Scan for the cell matching the given text and deliver its [x, y] coordinate at center. 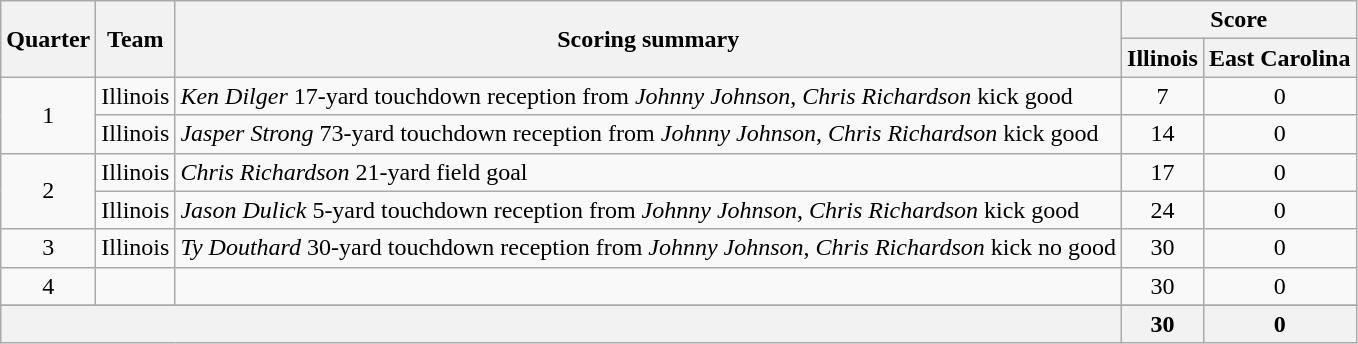
1 [48, 115]
Scoring summary [648, 39]
Quarter [48, 39]
17 [1163, 172]
East Carolina [1280, 58]
Team [136, 39]
Ty Douthard 30-yard touchdown reception from Johnny Johnson, Chris Richardson kick no good [648, 248]
Jason Dulick 5-yard touchdown reception from Johnny Johnson, Chris Richardson kick good [648, 210]
3 [48, 248]
Chris Richardson 21-yard field goal [648, 172]
4 [48, 286]
Score [1239, 20]
Ken Dilger 17-yard touchdown reception from Johnny Johnson, Chris Richardson kick good [648, 96]
14 [1163, 134]
2 [48, 191]
7 [1163, 96]
Jasper Strong 73-yard touchdown reception from Johnny Johnson, Chris Richardson kick good [648, 134]
24 [1163, 210]
